Locate the cell with the specified text and output its [X, Y] center coordinate. 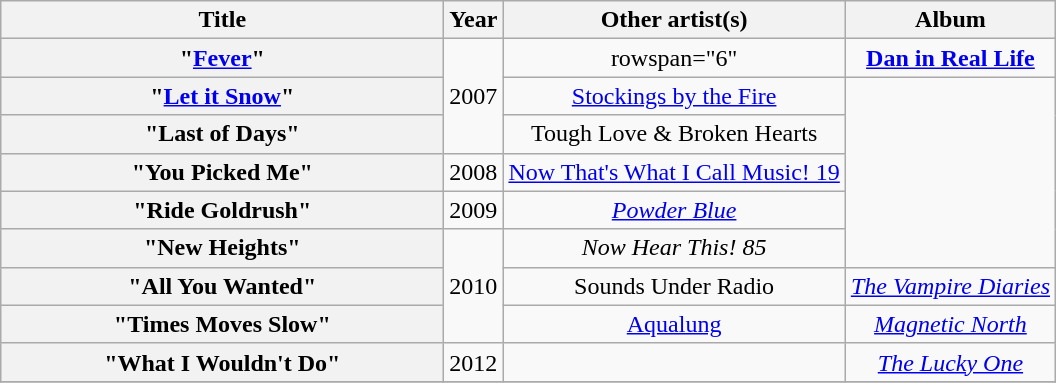
Sounds Under Radio [674, 286]
Powder Blue [674, 210]
Tough Love & Broken Hearts [674, 134]
Magnetic North [950, 324]
Album [950, 20]
"Let it Snow" [222, 96]
2009 [474, 210]
"What I Wouldn't Do" [222, 362]
"Ride Goldrush" [222, 210]
"You Picked Me" [222, 172]
"All You Wanted" [222, 286]
Year [474, 20]
"Times Moves Slow" [222, 324]
Stockings by the Fire [674, 96]
Dan in Real Life [950, 58]
Now That's What I Call Music! 19 [674, 172]
"Fever" [222, 58]
Other artist(s) [674, 20]
The Vampire Diaries [950, 286]
The Lucky One [950, 362]
2008 [474, 172]
2012 [474, 362]
"Last of Days" [222, 134]
rowspan="6" [674, 58]
"New Heights" [222, 248]
Title [222, 20]
Aqualung [674, 324]
Now Hear This! 85 [674, 248]
2007 [474, 96]
2010 [474, 286]
